Find where the given text appears and provide that cell's center as [x, y] coordinate. 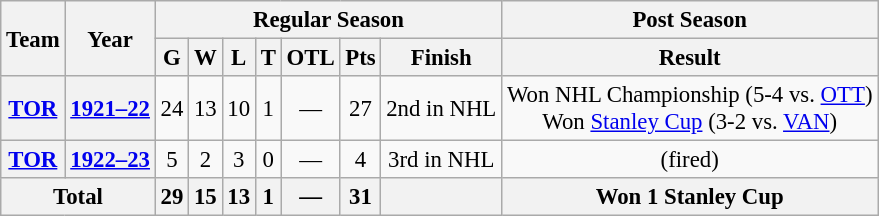
31 [360, 197]
Post Season [690, 20]
Regular Season [328, 20]
W [206, 58]
T [268, 58]
24 [172, 108]
4 [360, 160]
Total [78, 197]
Won 1 Stanley Cup [690, 197]
5 [172, 160]
2 [206, 160]
OTL [310, 58]
Team [33, 38]
L [238, 58]
Year [110, 38]
3 [238, 160]
G [172, 58]
10 [238, 108]
Won NHL Championship (5-4 vs. OTT) Won Stanley Cup (3-2 vs. VAN) [690, 108]
1921–22 [110, 108]
Finish [442, 58]
3rd in NHL [442, 160]
29 [172, 197]
Pts [360, 58]
2nd in NHL [442, 108]
27 [360, 108]
Result [690, 58]
(fired) [690, 160]
0 [268, 160]
1922–23 [110, 160]
15 [206, 197]
